From the cell containing the given text, extract its center point as [x, y] coordinate. 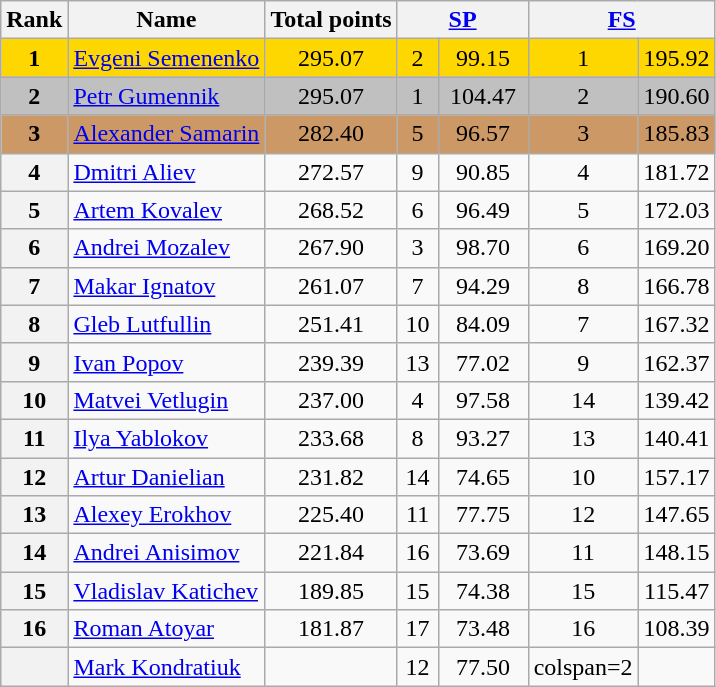
Andrei Mozalev [166, 248]
239.39 [331, 362]
251.41 [331, 324]
84.09 [483, 324]
181.72 [676, 172]
Andrei Anisimov [166, 553]
74.38 [483, 591]
99.15 [483, 58]
267.90 [331, 248]
139.42 [676, 400]
93.27 [483, 438]
Gleb Lutfullin [166, 324]
Rank [34, 20]
73.48 [483, 629]
Makar Ignatov [166, 286]
185.83 [676, 134]
140.41 [676, 438]
166.78 [676, 286]
77.02 [483, 362]
190.60 [676, 96]
195.92 [676, 58]
282.40 [331, 134]
167.32 [676, 324]
Ivan Popov [166, 362]
colspan=2 [583, 667]
Total points [331, 20]
98.70 [483, 248]
73.69 [483, 553]
147.65 [676, 515]
97.58 [483, 400]
261.07 [331, 286]
181.87 [331, 629]
90.85 [483, 172]
77.75 [483, 515]
17 [418, 629]
108.39 [676, 629]
172.03 [676, 210]
169.20 [676, 248]
231.82 [331, 477]
Dmitri Aliev [166, 172]
Name [166, 20]
FS [622, 20]
225.40 [331, 515]
Petr Gumennik [166, 96]
Matvei Vetlugin [166, 400]
Alexey Erokhov [166, 515]
Alexander Samarin [166, 134]
Artur Danielian [166, 477]
115.47 [676, 591]
74.65 [483, 477]
Ilya Yablokov [166, 438]
Vladislav Katichev [166, 591]
157.17 [676, 477]
233.68 [331, 438]
Artem Kovalev [166, 210]
148.15 [676, 553]
Roman Atoyar [166, 629]
221.84 [331, 553]
77.50 [483, 667]
272.57 [331, 172]
SP [462, 20]
162.37 [676, 362]
268.52 [331, 210]
Mark Kondratiuk [166, 667]
96.57 [483, 134]
104.47 [483, 96]
189.85 [331, 591]
94.29 [483, 286]
Evgeni Semenenko [166, 58]
237.00 [331, 400]
96.49 [483, 210]
